Identify which cell holds the provided text, then report its [X, Y] central coordinate. 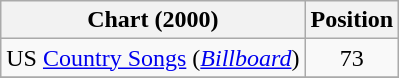
73 [352, 58]
Chart (2000) [153, 20]
Position [352, 20]
US Country Songs (Billboard) [153, 58]
